Return the [x, y] coordinate for the center point of the cell that contains the specified text.  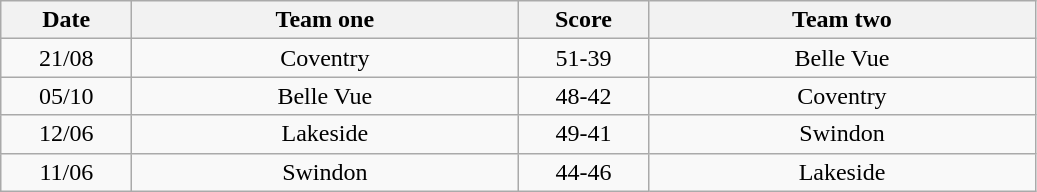
48-42 [584, 96]
51-39 [584, 58]
21/08 [66, 58]
Date [66, 20]
Score [584, 20]
44-46 [584, 172]
Team one [325, 20]
12/06 [66, 134]
11/06 [66, 172]
49-41 [584, 134]
05/10 [66, 96]
Team two [842, 20]
